Return (X, Y) of the center of cell containing provided text 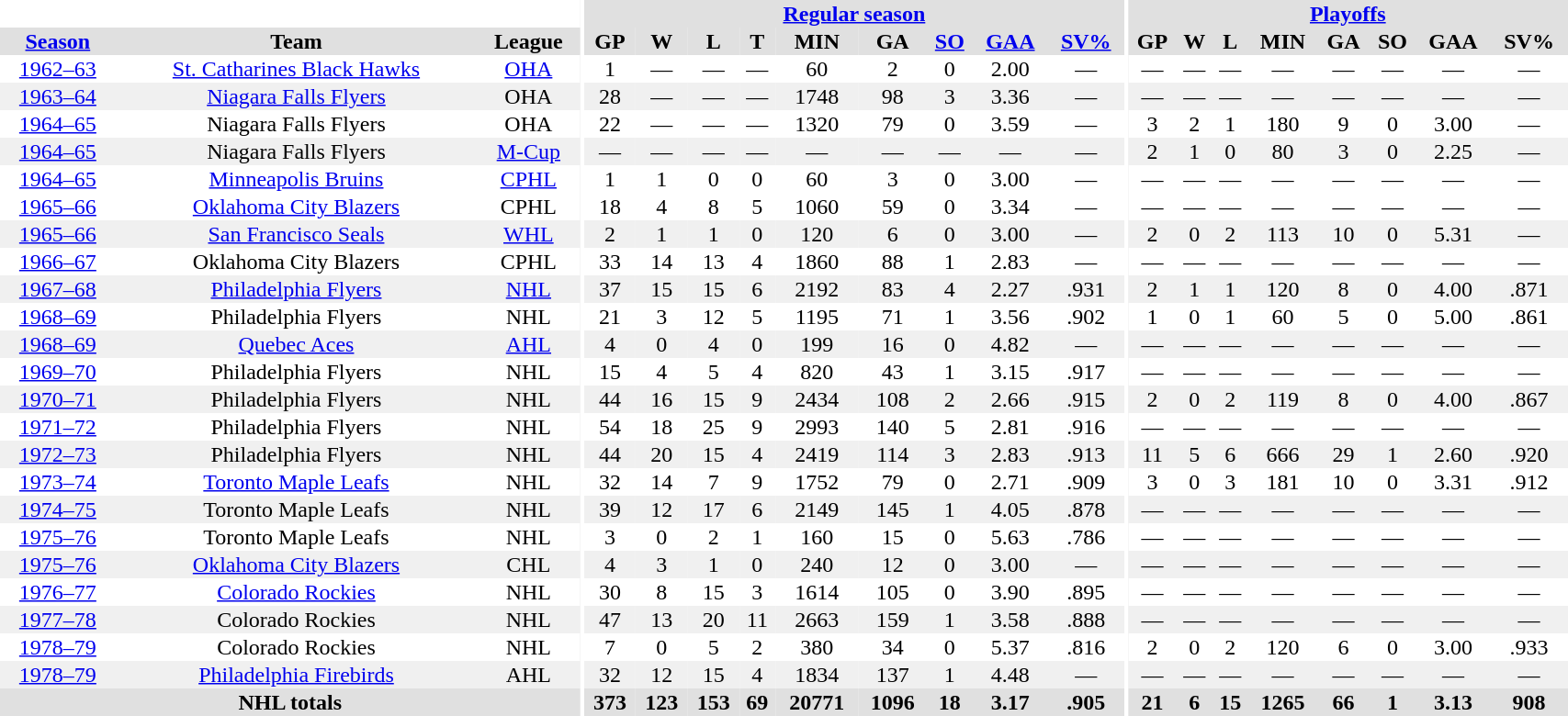
908 (1529, 702)
CHL (528, 565)
25 (713, 427)
Team (297, 41)
181 (1283, 482)
.905 (1086, 702)
20771 (818, 702)
22 (610, 124)
.878 (1086, 509)
3.56 (1010, 317)
2993 (818, 427)
.931 (1086, 289)
.917 (1086, 372)
140 (893, 427)
71 (893, 317)
2419 (818, 454)
666 (1283, 454)
373 (610, 702)
153 (713, 702)
M-Cup (528, 151)
2149 (818, 509)
1265 (1283, 702)
League (528, 41)
.786 (1086, 537)
2192 (818, 289)
3.13 (1453, 702)
4.82 (1010, 344)
1752 (818, 482)
Regular season (854, 14)
1962–63 (58, 69)
114 (893, 454)
3.15 (1010, 372)
59 (893, 207)
119 (1283, 399)
1834 (818, 675)
.895 (1086, 592)
2.66 (1010, 399)
43 (893, 372)
199 (818, 344)
1973–74 (58, 482)
83 (893, 289)
.913 (1086, 454)
34 (893, 647)
37 (610, 289)
1060 (818, 207)
2.27 (1010, 289)
29 (1343, 454)
.871 (1529, 289)
54 (610, 427)
San Francisco Seals (297, 234)
1976–77 (58, 592)
1969–70 (58, 372)
137 (893, 675)
820 (818, 372)
180 (1283, 124)
Quebec Aces (297, 344)
1970–71 (58, 399)
1971–72 (58, 427)
33 (610, 262)
1972–73 (58, 454)
1195 (818, 317)
80 (1283, 151)
T (757, 41)
1748 (818, 96)
108 (893, 399)
145 (893, 509)
.909 (1086, 482)
1967–68 (58, 289)
28 (610, 96)
.933 (1529, 647)
4.05 (1010, 509)
3.90 (1010, 592)
2.60 (1453, 454)
WHL (528, 234)
5.37 (1010, 647)
2.00 (1010, 69)
159 (893, 620)
3.58 (1010, 620)
47 (610, 620)
1614 (818, 592)
Season (58, 41)
.861 (1529, 317)
.816 (1086, 647)
240 (818, 565)
66 (1343, 702)
380 (818, 647)
2.71 (1010, 482)
3.36 (1010, 96)
105 (893, 592)
NHL totals (290, 702)
1966–67 (58, 262)
88 (893, 262)
St. Catharines Black Hawks (297, 69)
69 (757, 702)
.902 (1086, 317)
1320 (818, 124)
5.00 (1453, 317)
Minneapolis Bruins (297, 179)
1860 (818, 262)
1096 (893, 702)
98 (893, 96)
39 (610, 509)
113 (1283, 234)
17 (713, 509)
3.34 (1010, 207)
2663 (818, 620)
3.59 (1010, 124)
1977–78 (58, 620)
.888 (1086, 620)
1963–64 (58, 96)
3.31 (1453, 482)
Philadelphia Firebirds (297, 675)
1974–75 (58, 509)
123 (661, 702)
.912 (1529, 482)
.920 (1529, 454)
160 (818, 537)
.916 (1086, 427)
Playoffs (1348, 14)
5.31 (1453, 234)
5.63 (1010, 537)
2.81 (1010, 427)
.867 (1529, 399)
4.48 (1010, 675)
2434 (818, 399)
.915 (1086, 399)
3.17 (1010, 702)
2.25 (1453, 151)
30 (610, 592)
